Output the [X, Y] coordinate of the center of the cell containing the given text.  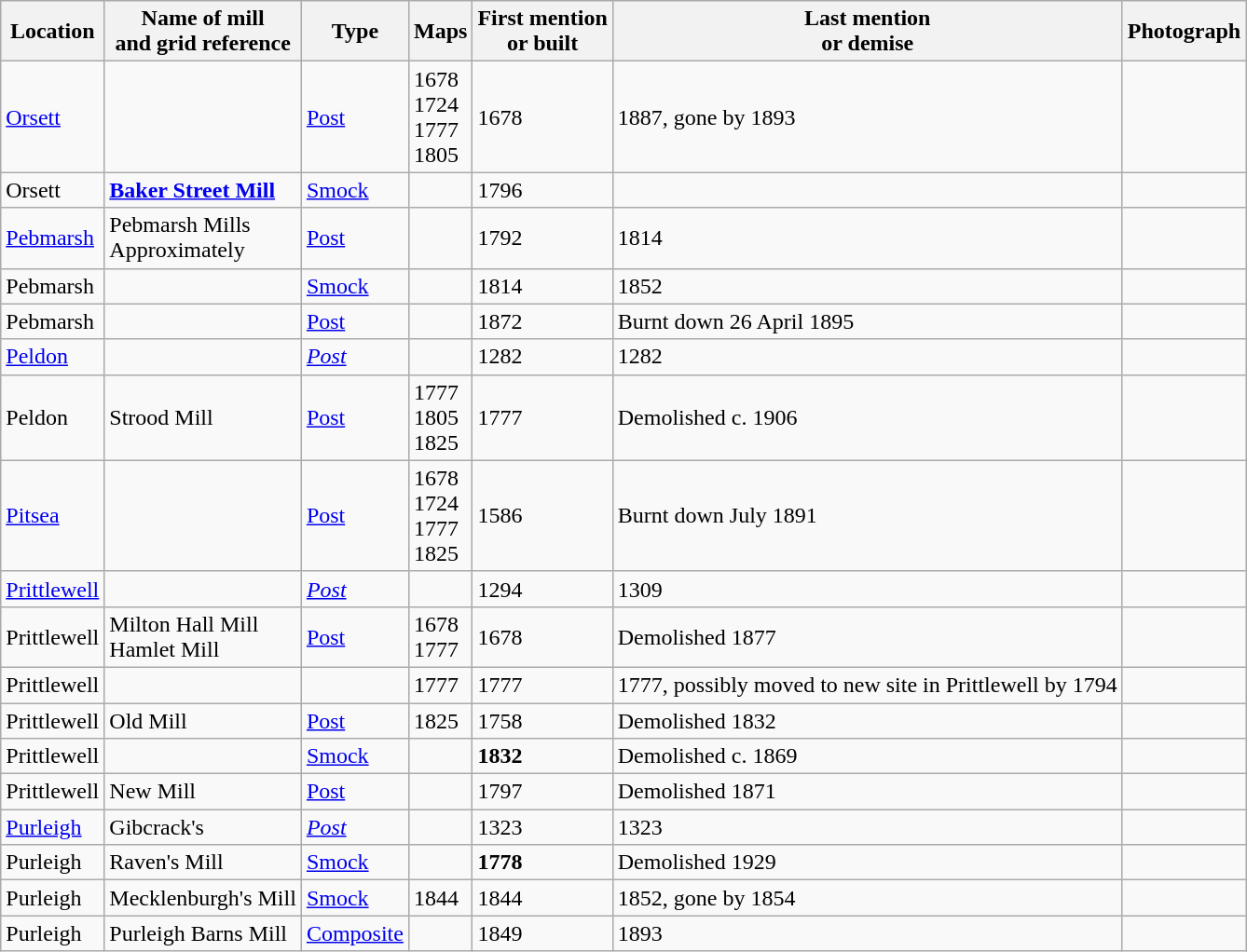
1778 [542, 863]
Composite [354, 933]
1852 [867, 286]
Name of milland grid reference [203, 32]
Demolished 1832 [867, 720]
1832 [542, 756]
1586 [542, 516]
1825 [440, 720]
Demolished c. 1869 [867, 756]
1852, gone by 1854 [867, 898]
1777, possibly moved to new site in Prittlewell by 1794 [867, 685]
1309 [867, 589]
1872 [542, 321]
Demolished 1877 [867, 637]
New Mill [203, 792]
1797 [542, 792]
Strood Mill [203, 417]
Purleigh Barns Mill [203, 933]
Last mention or demise [867, 32]
Raven's Mill [203, 863]
Demolished 1929 [867, 863]
Baker Street Mill [203, 190]
1796 [542, 190]
1678172417771805 [440, 117]
Demolished 1871 [867, 792]
First mentionor built [542, 32]
177718051825 [440, 417]
Milton Hall MillHamlet Mill [203, 637]
Pebmarsh MillsApproximately [203, 238]
1294 [542, 589]
Burnt down 26 April 1895 [867, 321]
16781777 [440, 637]
Gibcrack's [203, 827]
1792 [542, 238]
Burnt down July 1891 [867, 516]
Photograph [1184, 32]
Location [52, 32]
1758 [542, 720]
Pitsea [52, 516]
1678172417771825 [440, 516]
1849 [542, 933]
Type [354, 32]
1893 [867, 933]
Mecklenburgh's Mill [203, 898]
Demolished c. 1906 [867, 417]
Old Mill [203, 720]
Maps [440, 32]
1887, gone by 1893 [867, 117]
